Locate the cell with the specified text and output its [X, Y] center coordinate. 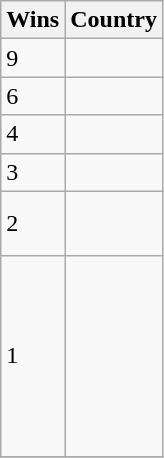
4 [33, 134]
Country [114, 20]
1 [33, 356]
6 [33, 96]
Wins [33, 20]
3 [33, 172]
9 [33, 58]
2 [33, 224]
